Search for the cell housing the specified text and yield its [x, y] center coordinate. 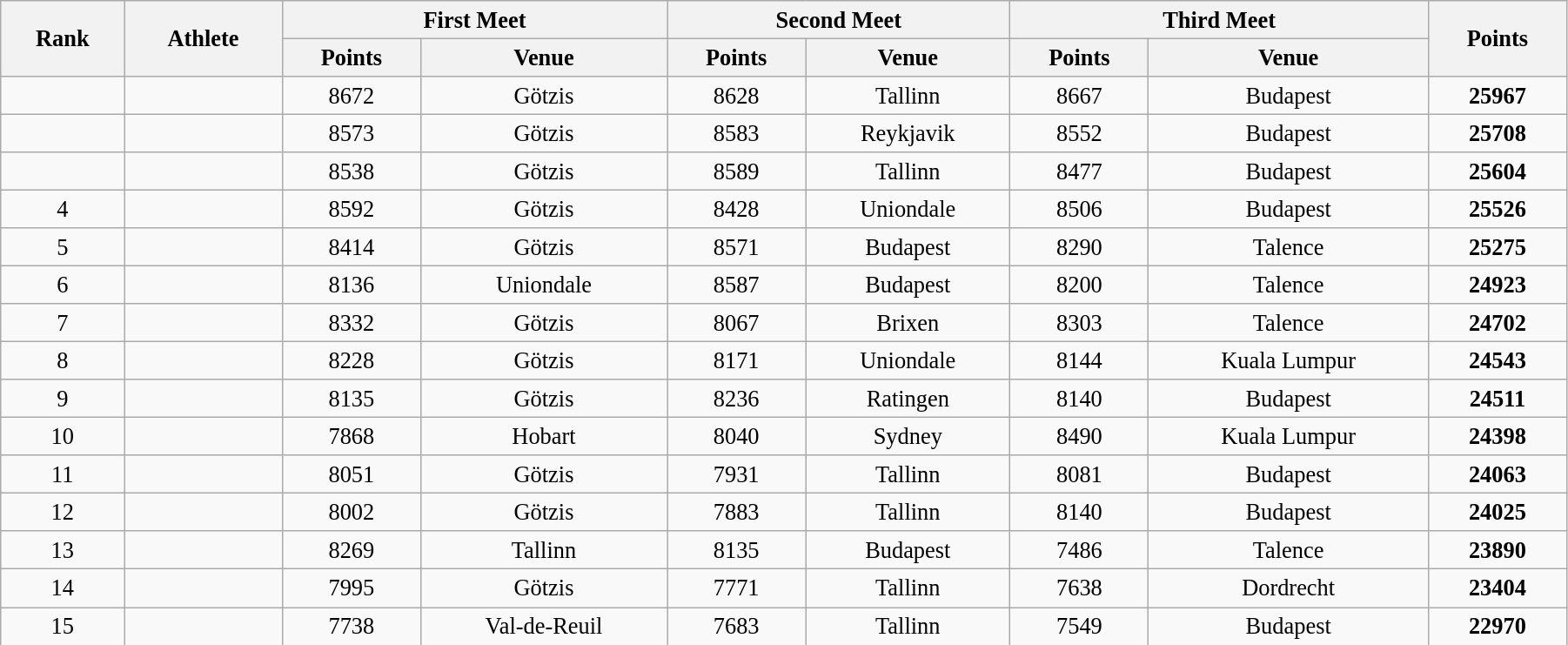
8002 [352, 512]
Second Meet [839, 19]
4 [63, 209]
22970 [1497, 626]
8051 [352, 474]
13 [63, 550]
25967 [1497, 95]
8587 [736, 285]
8200 [1079, 285]
Val-de-Reuil [543, 626]
5 [63, 247]
14 [63, 588]
8067 [736, 323]
11 [63, 474]
8144 [1079, 360]
First Meet [474, 19]
7638 [1079, 588]
25526 [1497, 209]
8269 [352, 550]
Brixen [908, 323]
8228 [352, 360]
8303 [1079, 323]
Ratingen [908, 399]
8571 [736, 247]
24398 [1497, 436]
7 [63, 323]
8477 [1079, 171]
8136 [352, 285]
25604 [1497, 171]
8428 [736, 209]
8672 [352, 95]
8592 [352, 209]
8040 [736, 436]
Hobart [543, 436]
8628 [736, 95]
24702 [1497, 323]
8 [63, 360]
7883 [736, 512]
Rank [63, 38]
8573 [352, 133]
Reykjavik [908, 133]
24923 [1497, 285]
8490 [1079, 436]
8081 [1079, 474]
25708 [1497, 133]
8583 [736, 133]
15 [63, 626]
Athlete [204, 38]
7738 [352, 626]
6 [63, 285]
7868 [352, 436]
23404 [1497, 588]
23890 [1497, 550]
8236 [736, 399]
12 [63, 512]
7486 [1079, 550]
Dordrecht [1288, 588]
8171 [736, 360]
7995 [352, 588]
8290 [1079, 247]
24511 [1497, 399]
8332 [352, 323]
8667 [1079, 95]
7771 [736, 588]
Sydney [908, 436]
8538 [352, 171]
25275 [1497, 247]
24543 [1497, 360]
24025 [1497, 512]
24063 [1497, 474]
Third Meet [1219, 19]
8506 [1079, 209]
9 [63, 399]
7549 [1079, 626]
10 [63, 436]
8589 [736, 171]
7683 [736, 626]
8552 [1079, 133]
7931 [736, 474]
8414 [352, 247]
